Return [X, Y] of the center of cell containing provided text 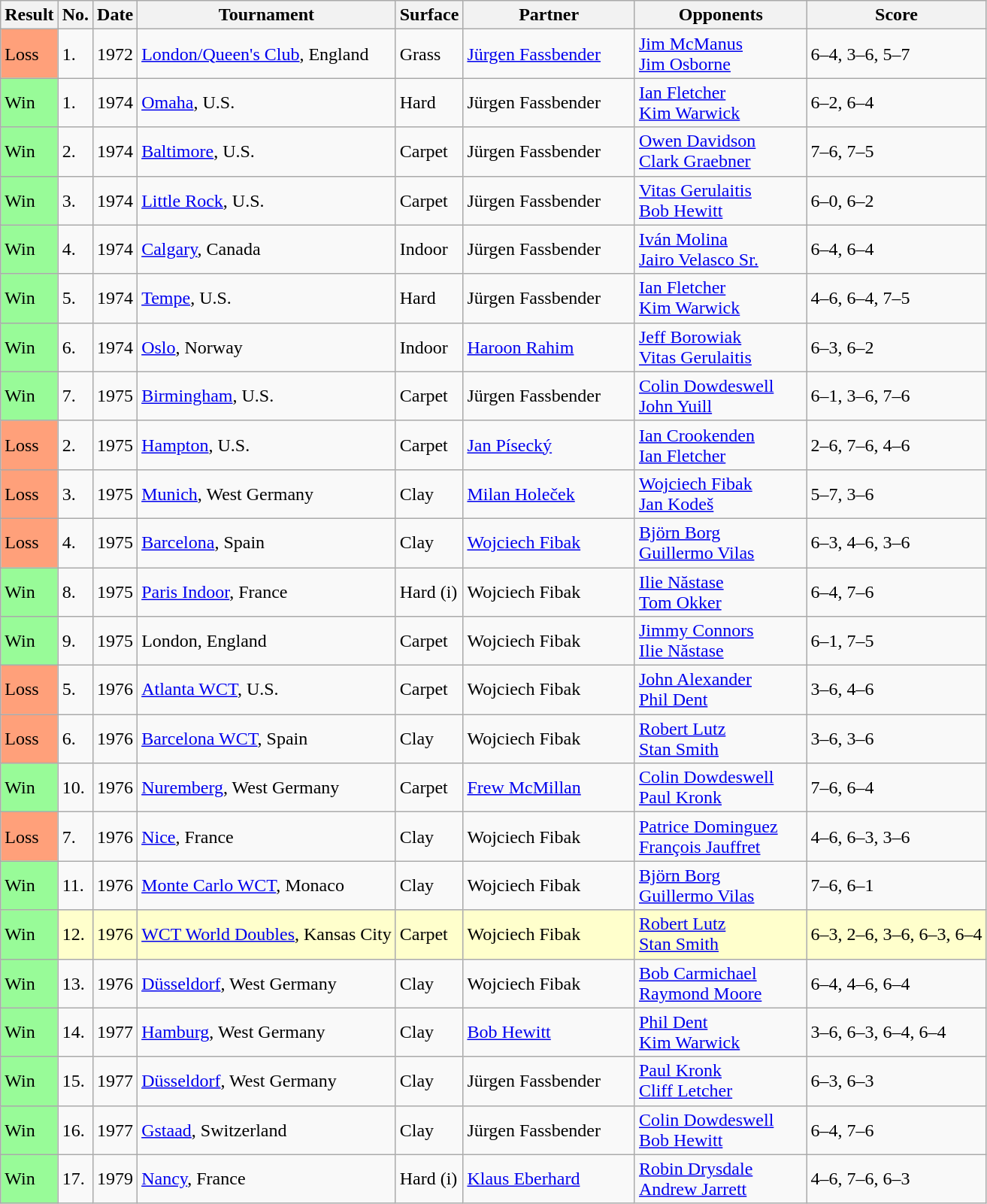
Frew McMillan [549, 788]
4–6, 6–3, 3–6 [896, 836]
Hamburg, West Germany [267, 1032]
Haroon Rahim [549, 347]
6–3, 6–2 [896, 347]
Iván Molina Jairo Velasco Sr. [720, 250]
4–6, 7–6, 6–3 [896, 1179]
6–2, 6–4 [896, 102]
Munich, West Germany [267, 493]
3–6, 6–3, 6–4, 6–4 [896, 1032]
6–3, 6–3 [896, 1081]
6–4, 6–4 [896, 250]
8. [75, 591]
Nuremberg, West Germany [267, 788]
4–6, 6–4, 7–5 [896, 298]
Atlanta WCT, U.S. [267, 690]
6–0, 6–2 [896, 200]
Klaus Eberhard [549, 1179]
6–1, 7–5 [896, 641]
15. [75, 1081]
Opponents [720, 15]
Colin Dowdeswell John Yuill [720, 396]
Gstaad, Switzerland [267, 1130]
Robin Drysdale Andrew Jarrett [720, 1179]
WCT World Doubles, Kansas City [267, 934]
Result [29, 15]
Nancy, France [267, 1179]
Paris Indoor, France [267, 591]
Oslo, Norway [267, 347]
Jim McManus Jim Osborne [720, 54]
Little Rock, U.S. [267, 200]
2–6, 7–6, 4–6 [896, 445]
Wojciech Fibak Jan Kodeš [720, 493]
Tournament [267, 15]
1972 [116, 54]
11. [75, 886]
Score [896, 15]
Calgary, Canada [267, 250]
Colin Dowdeswell Paul Kronk [720, 788]
Grass [429, 54]
13. [75, 984]
Phil Dent Kim Warwick [720, 1032]
6–4, 3–6, 5–7 [896, 54]
7–6, 6–4 [896, 788]
Barcelona, Spain [267, 543]
6–3, 4–6, 3–6 [896, 543]
9. [75, 641]
17. [75, 1179]
3–6, 3–6 [896, 738]
3–6, 4–6 [896, 690]
Date [116, 15]
12. [75, 934]
6–3, 2–6, 3–6, 6–3, 6–4 [896, 934]
Patrice Dominguez François Jauffret [720, 836]
Jan Písecký [549, 445]
Hampton, U.S. [267, 445]
Ian Crookenden Ian Fletcher [720, 445]
10. [75, 788]
London/Queen's Club, England [267, 54]
John Alexander Phil Dent [720, 690]
Birmingham, U.S. [267, 396]
1979 [116, 1179]
London, England [267, 641]
7–6, 7–5 [896, 152]
Nice, France [267, 836]
Milan Holeček [549, 493]
Jeff Borowiak Vitas Gerulaitis [720, 347]
Paul Kronk Cliff Letcher [720, 1081]
Vitas Gerulaitis Bob Hewitt [720, 200]
Monte Carlo WCT, Monaco [267, 886]
Jimmy Connors Ilie Năstase [720, 641]
Bob Hewitt [549, 1032]
14. [75, 1032]
Colin Dowdeswell Bob Hewitt [720, 1130]
Bob Carmichael Raymond Moore [720, 984]
Barcelona WCT, Spain [267, 738]
Omaha, U.S. [267, 102]
Baltimore, U.S. [267, 152]
16. [75, 1130]
Partner [549, 15]
Surface [429, 15]
Tempe, U.S. [267, 298]
Ilie Năstase Tom Okker [720, 591]
5–7, 3–6 [896, 493]
6–4, 4–6, 6–4 [896, 984]
7–6, 6–1 [896, 886]
Owen Davidson Clark Graebner [720, 152]
6–1, 3–6, 7–6 [896, 396]
No. [75, 15]
